Extract the [X, Y] coordinate from the center of the cell holding the provided text.  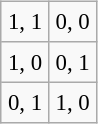
1, 1 [25, 22]
0, 0 [73, 22]
